Pinpoint the cell where the given text exists, returning its [X, Y] midpoint coordinate. 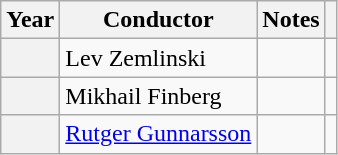
Lev Zemlinski [158, 58]
Conductor [158, 20]
Notes [291, 20]
Year [30, 20]
Rutger Gunnarsson [158, 134]
Mikhail Finberg [158, 96]
